Detect which cell encompasses the target text, then output its (x, y) center coordinate. 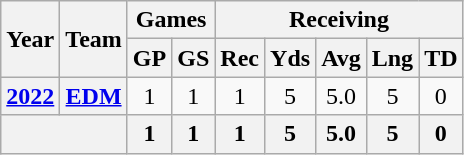
Receiving (339, 20)
GP (149, 58)
Avg (342, 58)
Rec (240, 58)
Yds (290, 58)
Year (30, 39)
2022 (30, 96)
EDM (94, 96)
Games (170, 20)
TD (441, 58)
Lng (392, 58)
GS (194, 58)
Team (94, 39)
